Return the (x, y) coordinate for the center point of the cell that contains the specified text.  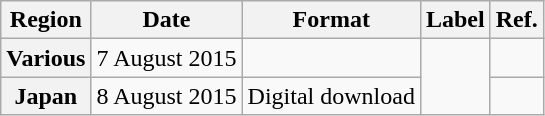
8 August 2015 (166, 96)
Japan (46, 96)
Various (46, 58)
Date (166, 20)
Digital download (331, 96)
Region (46, 20)
Ref. (516, 20)
Label (455, 20)
7 August 2015 (166, 58)
Format (331, 20)
